From the cell containing the given text, extract its center point as (x, y) coordinate. 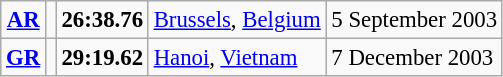
GR (24, 58)
AR (24, 20)
26:38.76 (102, 20)
Brussels, Belgium (237, 20)
Hanoi, Vietnam (237, 58)
5 September 2003 (414, 20)
29:19.62 (102, 58)
7 December 2003 (414, 58)
